Pinpoint the cell where the given text exists, returning its (x, y) midpoint coordinate. 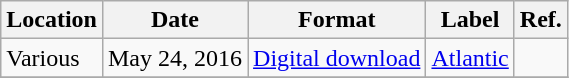
Various (52, 58)
Date (174, 20)
Atlantic (470, 58)
Ref. (540, 20)
Location (52, 20)
Digital download (337, 58)
May 24, 2016 (174, 58)
Label (470, 20)
Format (337, 20)
